From the cell containing the given text, extract its center point as (X, Y) coordinate. 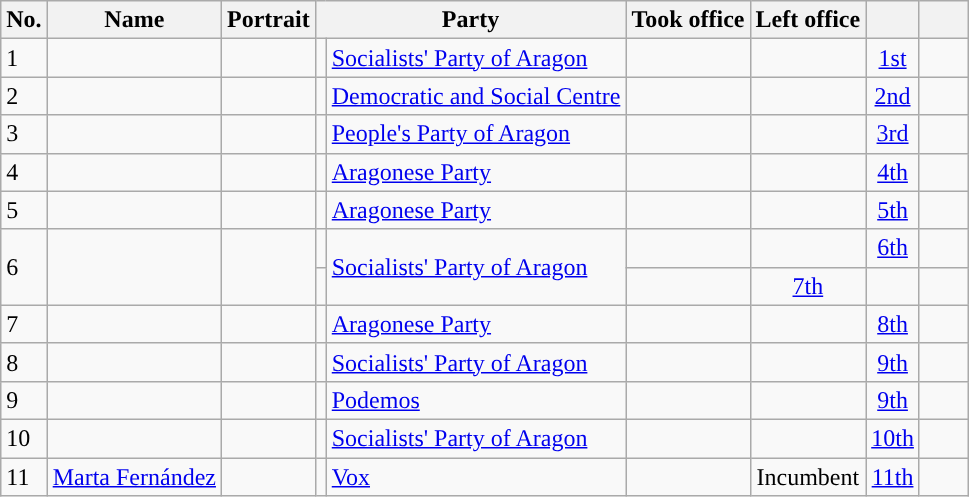
Vox (476, 477)
6 (24, 267)
11 (24, 477)
No. (24, 20)
10th (893, 438)
Marta Fernández (134, 477)
People's Party of Aragon (476, 134)
1 (24, 58)
8th (893, 324)
3rd (893, 134)
2 (24, 96)
3 (24, 134)
Incumbent (808, 477)
Party (470, 20)
8 (24, 362)
Left office (808, 20)
5th (893, 210)
Name (134, 20)
11th (893, 477)
5 (24, 210)
4 (24, 172)
9 (24, 400)
Democratic and Social Centre (476, 96)
Podemos (476, 400)
2nd (893, 96)
Portrait (268, 20)
6th (893, 248)
10 (24, 438)
1st (893, 58)
7th (808, 286)
Took office (688, 20)
7 (24, 324)
4th (893, 172)
